Return [X, Y] of the center of cell containing provided text 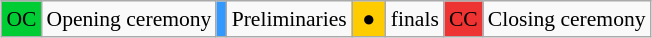
finals [415, 19]
CC [464, 19]
● [369, 19]
Opening ceremony [128, 19]
Closing ceremony [567, 19]
Preliminaries [290, 19]
OC [21, 19]
